Detect which cell encompasses the target text, then output its [X, Y] center coordinate. 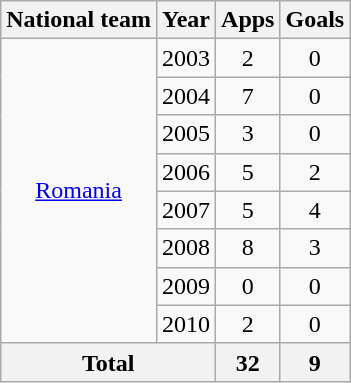
Apps [248, 20]
32 [248, 362]
2006 [186, 172]
2008 [186, 248]
7 [248, 96]
2003 [186, 58]
Romania [79, 191]
Goals [315, 20]
National team [79, 20]
2005 [186, 134]
8 [248, 248]
2007 [186, 210]
2004 [186, 96]
4 [315, 210]
9 [315, 362]
Year [186, 20]
Total [108, 362]
2009 [186, 286]
2010 [186, 324]
